Return [x, y] of the center of cell containing provided text 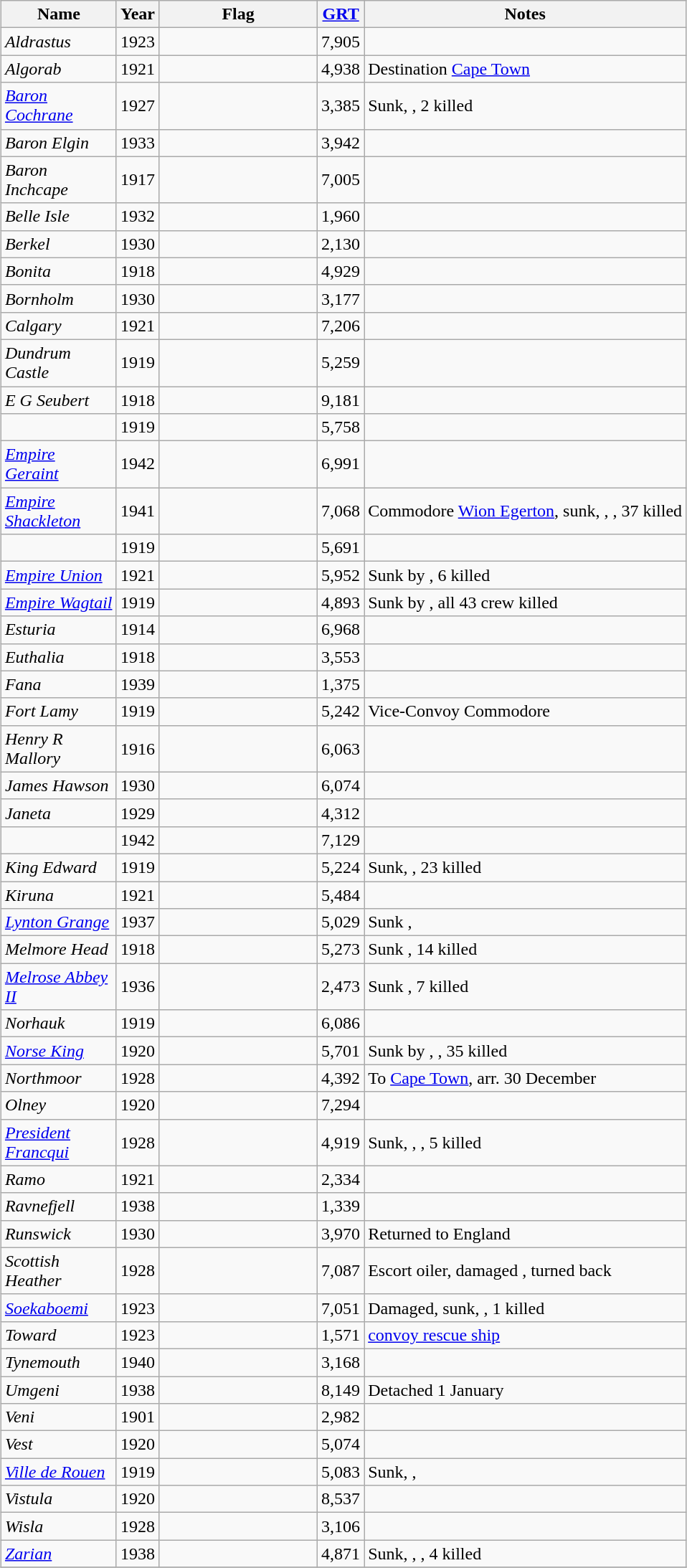
2,473 [341, 987]
Berkel [59, 244]
Northmoor [59, 1078]
6,968 [341, 630]
Zarian [59, 1554]
1941 [138, 511]
Henry R Mallory [59, 749]
3,553 [341, 657]
1932 [138, 217]
Empire Shackleton [59, 511]
6,074 [341, 785]
6,063 [341, 749]
5,952 [341, 575]
3,970 [341, 1234]
7,905 [341, 42]
To Cape Town, arr. 30 December [525, 1078]
Sunk, , , 4 killed [525, 1554]
7,051 [341, 1308]
Empire Wagtail [59, 603]
5,259 [341, 363]
Melrose Abbey II [59, 987]
Baron Cochrane [59, 106]
7,068 [341, 511]
Veni [59, 1417]
4,871 [341, 1554]
Esturia [59, 630]
3,385 [341, 106]
4,392 [341, 1078]
Soekaboemi [59, 1308]
Damaged, sunk, , 1 killed [525, 1308]
Vest [59, 1445]
E G Seubert [59, 400]
5,074 [341, 1445]
3,106 [341, 1526]
Runswick [59, 1234]
Sunk, , , 5 killed [525, 1142]
1916 [138, 749]
Euthalia [59, 657]
Janeta [59, 813]
2,130 [341, 244]
1,960 [341, 217]
9,181 [341, 400]
Fana [59, 684]
Toward [59, 1335]
Empire Union [59, 575]
Tynemouth [59, 1362]
Sunk by , all 43 crew killed [525, 603]
Vice-Convoy Commodore [525, 712]
5,484 [341, 894]
7,129 [341, 840]
7,005 [341, 179]
5,758 [341, 428]
3,168 [341, 1362]
4,893 [341, 603]
6,991 [341, 465]
1939 [138, 684]
4,312 [341, 813]
Sunk by , 6 killed [525, 575]
5,691 [341, 548]
Baron Elgin [59, 143]
Belle Isle [59, 217]
GRT [341, 14]
5,029 [341, 922]
4,938 [341, 69]
5,242 [341, 712]
Olney [59, 1105]
Year [138, 14]
1,339 [341, 1206]
Norse King [59, 1051]
5,224 [341, 867]
Sunk by , , 35 killed [525, 1051]
Empire Geraint [59, 465]
1914 [138, 630]
Kiruna [59, 894]
1917 [138, 179]
Sunk , [525, 922]
3,942 [341, 143]
1,375 [341, 684]
Lynton Grange [59, 922]
Ravnefjell [59, 1206]
7,294 [341, 1105]
1,571 [341, 1335]
Melmore Head [59, 950]
Bornholm [59, 298]
Sunk, , 2 killed [525, 106]
convoy rescue ship [525, 1335]
Sunk, , 23 killed [525, 867]
Aldrastus [59, 42]
7,206 [341, 326]
5,701 [341, 1051]
Calgary [59, 326]
1929 [138, 813]
Ville de Rouen [59, 1472]
5,273 [341, 950]
4,929 [341, 271]
1936 [138, 987]
Algorab [59, 69]
1940 [138, 1362]
2,334 [341, 1179]
Destination Cape Town [525, 69]
1937 [138, 922]
Baron Inchcape [59, 179]
Fort Lamy [59, 712]
Sunk, , [525, 1472]
Vistula [59, 1499]
Wisla [59, 1526]
5,083 [341, 1472]
8,537 [341, 1499]
Name [59, 14]
Detached 1 January [525, 1389]
6,086 [341, 1024]
Umgeni [59, 1389]
President Francqui [59, 1142]
8,149 [341, 1389]
3,177 [341, 298]
Escort oiler, damaged , turned back [525, 1271]
7,087 [341, 1271]
Returned to England [525, 1234]
Norhauk [59, 1024]
Scottish Heather [59, 1271]
Notes [525, 14]
Commodore Wion Egerton, sunk, , , 37 killed [525, 511]
King Edward [59, 867]
Bonita [59, 271]
Ramo [59, 1179]
Flag [238, 14]
Sunk , 7 killed [525, 987]
4,919 [341, 1142]
1901 [138, 1417]
2,982 [341, 1417]
Sunk , 14 killed [525, 950]
1927 [138, 106]
Dundrum Castle [59, 363]
James Hawson [59, 785]
1933 [138, 143]
